Return (X, Y) of the center of cell containing provided text 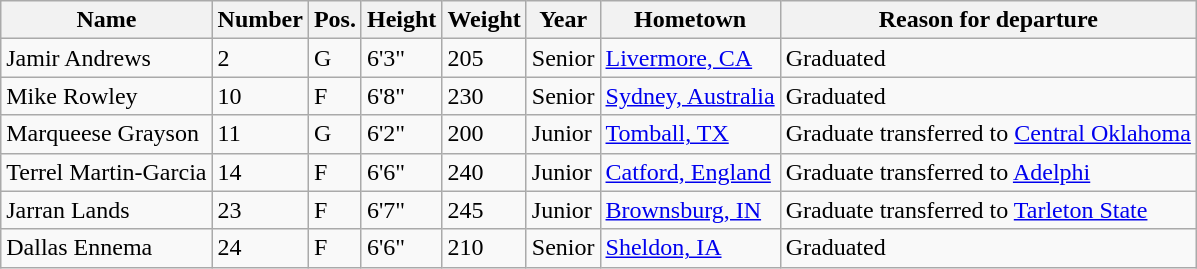
Name (106, 20)
Pos. (334, 20)
6'3" (401, 58)
245 (484, 210)
14 (260, 172)
6'8" (401, 96)
2 (260, 58)
Sydney, Australia (690, 96)
6'2" (401, 134)
6'7" (401, 210)
Hometown (690, 20)
Year (563, 20)
Terrel Martin-Garcia (106, 172)
230 (484, 96)
Catford, England (690, 172)
Height (401, 20)
Graduate transferred to Adelphi (988, 172)
Tomball, TX (690, 134)
Weight (484, 20)
Jamir Andrews (106, 58)
Livermore, CA (690, 58)
Sheldon, IA (690, 248)
11 (260, 134)
Marqueese Grayson (106, 134)
240 (484, 172)
24 (260, 248)
23 (260, 210)
Graduate transferred to Tarleton State (988, 210)
200 (484, 134)
210 (484, 248)
Graduate transferred to Central Oklahoma (988, 134)
10 (260, 96)
Dallas Ennema (106, 248)
Reason for departure (988, 20)
Jarran Lands (106, 210)
Mike Rowley (106, 96)
Number (260, 20)
205 (484, 58)
Brownsburg, IN (690, 210)
